From the cell containing the given text, extract its center point as (X, Y) coordinate. 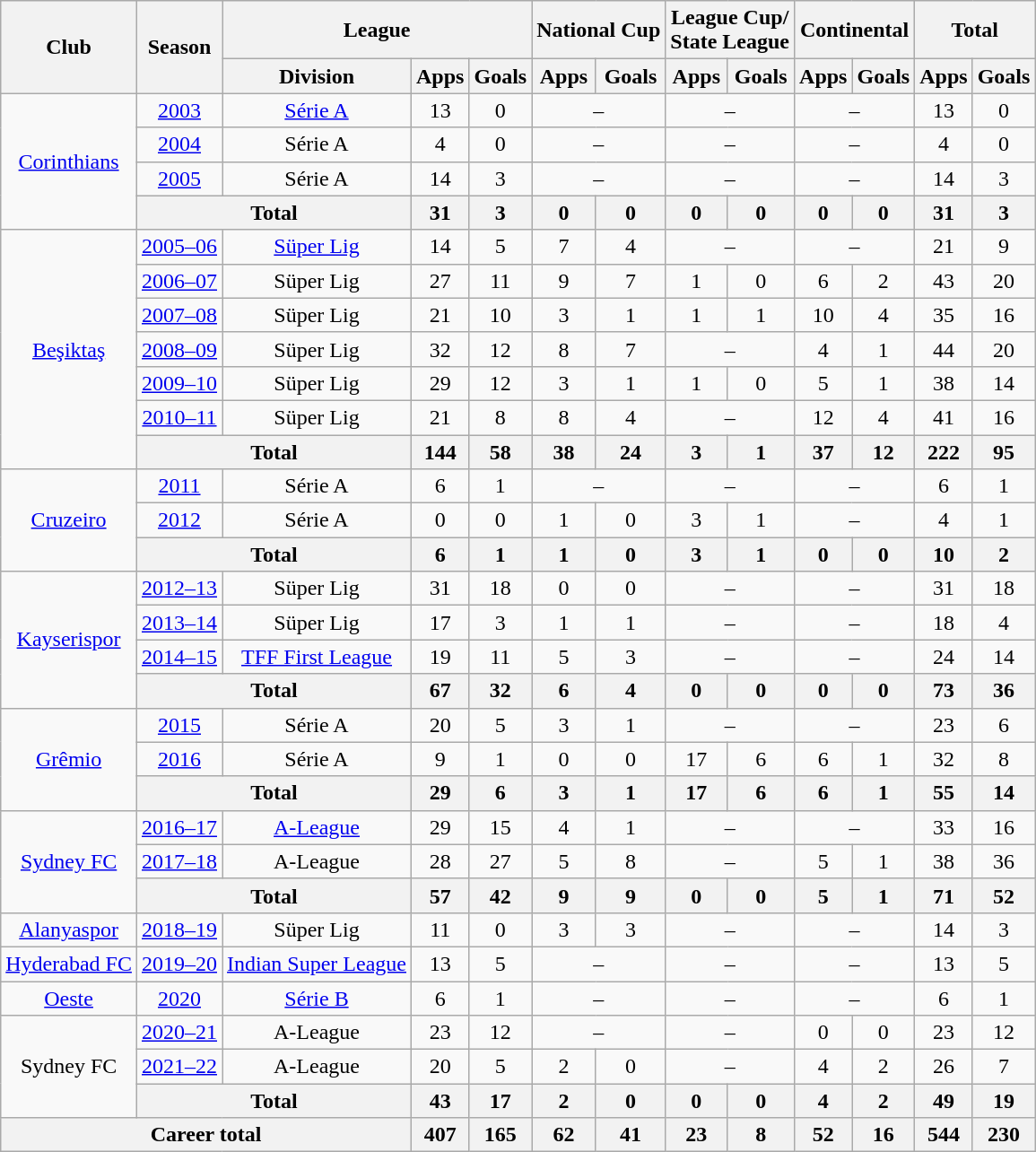
42 (501, 895)
Corinthians (69, 161)
544 (944, 1135)
37 (823, 451)
Beşiktaş (69, 349)
2008–09 (179, 349)
2009–10 (179, 383)
407 (440, 1135)
Hyderabad FC (69, 964)
National Cup (599, 31)
2005 (179, 179)
Career total (206, 1135)
2010–11 (179, 417)
55 (944, 793)
71 (944, 895)
League Cup/State League (730, 31)
26 (944, 1067)
2014–15 (179, 657)
165 (501, 1135)
Grêmio (69, 759)
28 (440, 861)
2018–19 (179, 929)
2011 (179, 486)
League (377, 31)
95 (1004, 451)
2012 (179, 520)
49 (944, 1101)
2019–20 (179, 964)
230 (1004, 1135)
2007–08 (179, 315)
Oeste (69, 999)
44 (944, 349)
2021–22 (179, 1067)
2003 (179, 110)
Alanyaspor (69, 929)
Club (69, 47)
2013–14 (179, 623)
2012–13 (179, 589)
Kayserispor (69, 640)
35 (944, 315)
57 (440, 895)
15 (501, 827)
2020 (179, 999)
Season (179, 47)
2005–06 (179, 247)
2016 (179, 759)
144 (440, 451)
Indian Super League (318, 964)
Série B (318, 999)
222 (944, 451)
2020–21 (179, 1033)
2017–18 (179, 861)
TFF First League (318, 657)
62 (564, 1135)
Division (318, 76)
2004 (179, 144)
2015 (179, 725)
Continental (855, 31)
2016–17 (179, 827)
73 (944, 691)
Cruzeiro (69, 520)
2006–07 (179, 281)
58 (501, 451)
67 (440, 691)
33 (944, 827)
